Capture the cell that displays the provided text and extract its [x, y] central coordinate. 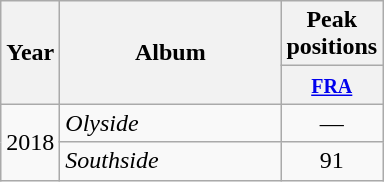
91 [332, 161]
2018 [30, 142]
— [332, 123]
Peak positions [332, 34]
Olyside [170, 123]
Southside [170, 161]
FRA [332, 85]
Album [170, 52]
Year [30, 52]
